Provide the (X, Y) coordinate of the cell's center where the given text is located.  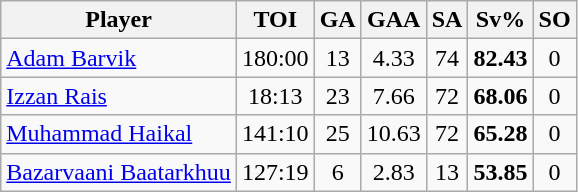
Player (119, 20)
82.43 (500, 58)
10.63 (394, 134)
Bazarvaani Baatarkhuu (119, 172)
25 (338, 134)
127:19 (275, 172)
68.06 (500, 96)
65.28 (500, 134)
TOI (275, 20)
Adam Barvik (119, 58)
2.83 (394, 172)
4.33 (394, 58)
141:10 (275, 134)
Izzan Rais (119, 96)
SO (554, 20)
18:13 (275, 96)
GA (338, 20)
7.66 (394, 96)
SA (447, 20)
180:00 (275, 58)
GAA (394, 20)
23 (338, 96)
Sv% (500, 20)
6 (338, 172)
Muhammad Haikal (119, 134)
74 (447, 58)
53.85 (500, 172)
